Detect which cell encompasses the target text, then output its [X, Y] center coordinate. 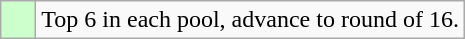
Top 6 in each pool, advance to round of 16. [250, 20]
